For the text-containing cell, return its midpoint in [x, y] coordinate format. 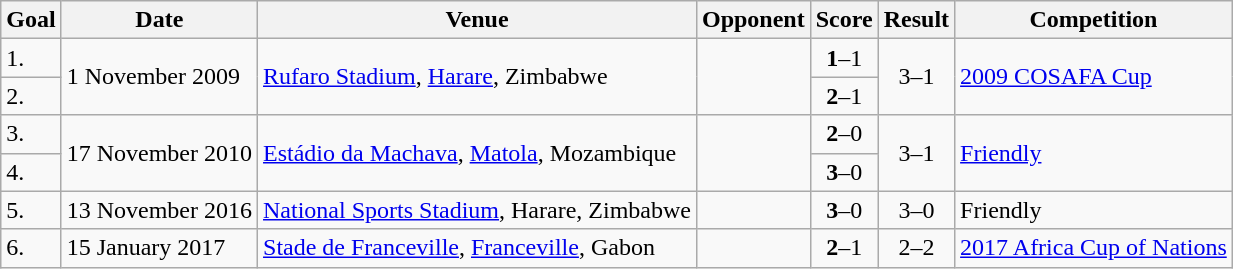
Rufaro Stadium, Harare, Zimbabwe [478, 77]
2017 Africa Cup of Nations [1094, 248]
Opponent [753, 20]
4. [31, 172]
Estádio da Machava, Matola, Mozambique [478, 153]
13 November 2016 [159, 210]
1–1 [844, 58]
1 November 2009 [159, 77]
17 November 2010 [159, 153]
National Sports Stadium, Harare, Zimbabwe [478, 210]
2009 COSAFA Cup [1094, 77]
Competition [1094, 20]
Result [916, 20]
3. [31, 134]
2. [31, 96]
5. [31, 210]
Stade de Franceville, Franceville, Gabon [478, 248]
Date [159, 20]
Score [844, 20]
15 January 2017 [159, 248]
Venue [478, 20]
Goal [31, 20]
6. [31, 248]
1. [31, 58]
2–2 [916, 248]
2–0 [844, 134]
